Provide the [X, Y] coordinate of the cell's center where the given text is located.  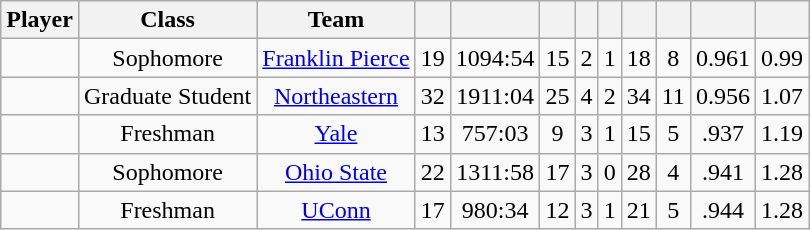
1094:54 [495, 58]
Northeastern [336, 96]
Class [167, 20]
12 [558, 210]
8 [673, 58]
0.961 [722, 58]
25 [558, 96]
Franklin Pierce [336, 58]
1311:58 [495, 172]
Yale [336, 134]
18 [638, 58]
0.956 [722, 96]
22 [432, 172]
980:34 [495, 210]
UConn [336, 210]
Ohio State [336, 172]
1.07 [782, 96]
21 [638, 210]
1911:04 [495, 96]
28 [638, 172]
0 [610, 172]
1.19 [782, 134]
.937 [722, 134]
13 [432, 134]
9 [558, 134]
34 [638, 96]
11 [673, 96]
0.99 [782, 58]
19 [432, 58]
757:03 [495, 134]
32 [432, 96]
.944 [722, 210]
.941 [722, 172]
Team [336, 20]
Graduate Student [167, 96]
Player [40, 20]
